Capture the cell that displays the provided text and extract its (x, y) central coordinate. 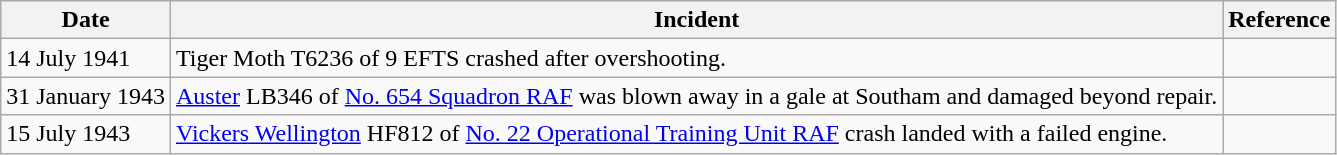
14 July 1941 (86, 58)
Reference (1280, 20)
Vickers Wellington HF812 of No. 22 Operational Training Unit RAF crash landed with a failed engine. (696, 134)
Tiger Moth T6236 of 9 EFTS crashed after overshooting. (696, 58)
Date (86, 20)
15 July 1943 (86, 134)
Auster LB346 of No. 654 Squadron RAF was blown away in a gale at Southam and damaged beyond repair. (696, 96)
Incident (696, 20)
31 January 1943 (86, 96)
